Capture the cell that displays the provided text and extract its [X, Y] central coordinate. 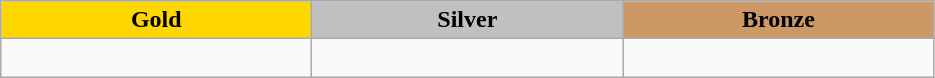
Gold [156, 20]
Silver [468, 20]
Bronze [778, 20]
